Return [X, Y] of the center of cell containing provided text 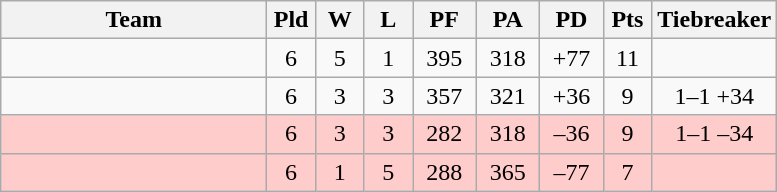
Pld [292, 20]
PF [444, 20]
PD [572, 20]
282 [444, 134]
1–1 –34 [714, 134]
288 [444, 172]
11 [628, 58]
Pts [628, 20]
357 [444, 96]
PA [508, 20]
L [388, 20]
7 [628, 172]
365 [508, 172]
+36 [572, 96]
395 [444, 58]
+77 [572, 58]
–36 [572, 134]
1–1 +34 [714, 96]
321 [508, 96]
–77 [572, 172]
W [340, 20]
Team [134, 20]
Tiebreaker [714, 20]
